Provide the [X, Y] coordinate of the cell's center where the given text is located.  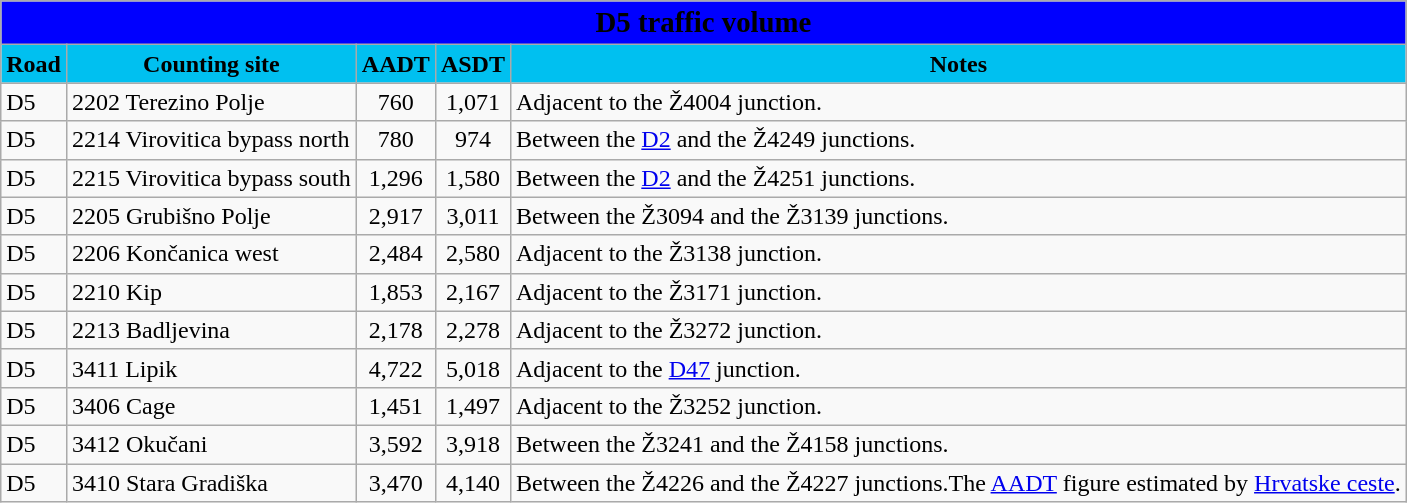
2,917 [396, 216]
3410 Stara Gradiška [211, 483]
Adjacent to the Ž3138 junction. [958, 254]
1,451 [396, 406]
D5 traffic volume [704, 23]
AADT [396, 64]
Between the D2 and the Ž4251 junctions. [958, 178]
1,580 [472, 178]
Notes [958, 64]
Adjacent to the Ž4004 junction. [958, 102]
3,011 [472, 216]
3411 Lipik [211, 368]
2215 Virovitica bypass south [211, 178]
Between the Ž3094 and the Ž3139 junctions. [958, 216]
4,722 [396, 368]
Adjacent to the D47 junction. [958, 368]
2213 Badljevina [211, 330]
3,918 [472, 444]
Between the D2 and the Ž4249 junctions. [958, 140]
760 [396, 102]
ASDT [472, 64]
1,071 [472, 102]
2,178 [396, 330]
2,167 [472, 292]
2,484 [396, 254]
Between the Ž4226 and the Ž4227 junctions.The AADT figure estimated by Hrvatske ceste. [958, 483]
Adjacent to the Ž3252 junction. [958, 406]
2210 Kip [211, 292]
2,580 [472, 254]
1,853 [396, 292]
1,497 [472, 406]
4,140 [472, 483]
3412 Okučani [211, 444]
2,278 [472, 330]
Adjacent to the Ž3272 junction. [958, 330]
3,470 [396, 483]
2202 Terezino Polje [211, 102]
2205 Grubišno Polje [211, 216]
2206 Končanica west [211, 254]
1,296 [396, 178]
3,592 [396, 444]
3406 Cage [211, 406]
Counting site [211, 64]
2214 Virovitica bypass north [211, 140]
Road [34, 64]
974 [472, 140]
780 [396, 140]
5,018 [472, 368]
Between the Ž3241 and the Ž4158 junctions. [958, 444]
Adjacent to the Ž3171 junction. [958, 292]
